Detect which cell encompasses the target text, then output its (x, y) center coordinate. 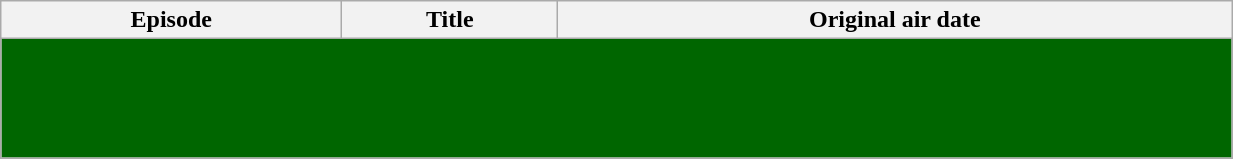
Episode (172, 20)
Title (450, 20)
Original air date (895, 20)
